Find where the given text appears and provide that cell's center as (X, Y) coordinate. 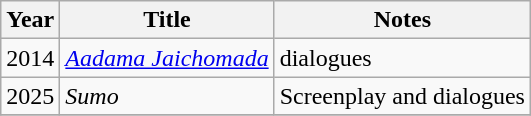
Screenplay and dialogues (402, 96)
dialogues (402, 58)
Notes (402, 20)
Year (30, 20)
Title (167, 20)
2025 (30, 96)
2014 (30, 58)
Aadama Jaichomada (167, 58)
Sumo (167, 96)
